Return [x, y] of the center of cell containing provided text 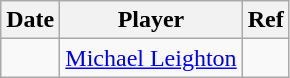
Ref [266, 20]
Player [151, 20]
Michael Leighton [151, 58]
Date [30, 20]
